For the text-containing cell, return its midpoint in [X, Y] coordinate format. 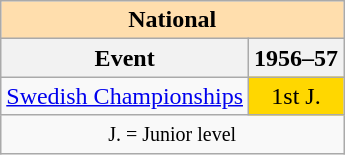
1st J. [296, 96]
1956–57 [296, 58]
J. = Junior level [172, 134]
Event [125, 58]
National [172, 20]
Swedish Championships [125, 96]
